Search for the cell housing the specified text and yield its [x, y] center coordinate. 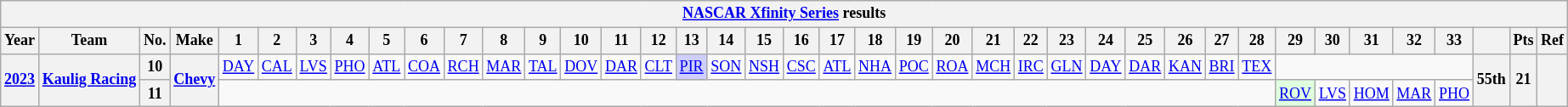
7 [463, 41]
Team [88, 41]
Kaulig Racing [88, 80]
BRI [1222, 66]
12 [658, 41]
GLN [1067, 66]
Ref [1553, 41]
22 [1030, 41]
18 [875, 41]
CAL [277, 66]
9 [543, 41]
55th [1491, 80]
NSH [765, 66]
TAL [543, 66]
POC [914, 66]
Chevy [195, 80]
2 [277, 41]
NHA [875, 66]
MCH [993, 66]
30 [1333, 41]
NASCAR Xfinity Series results [784, 14]
1 [238, 41]
6 [425, 41]
13 [692, 41]
3 [313, 41]
CLT [658, 66]
Year [20, 41]
2023 [20, 80]
SON [726, 66]
14 [726, 41]
29 [1295, 41]
16 [801, 41]
HOM [1372, 93]
Pts [1523, 41]
IRC [1030, 66]
ROV [1295, 93]
DOV [581, 66]
No. [155, 41]
PIR [692, 66]
24 [1106, 41]
Make [195, 41]
KAN [1186, 66]
17 [837, 41]
15 [765, 41]
CSC [801, 66]
COA [425, 66]
5 [387, 41]
TEX [1257, 66]
28 [1257, 41]
25 [1146, 41]
26 [1186, 41]
RCH [463, 66]
27 [1222, 41]
8 [504, 41]
33 [1455, 41]
20 [952, 41]
31 [1372, 41]
19 [914, 41]
23 [1067, 41]
4 [350, 41]
ROA [952, 66]
32 [1414, 41]
